Detect which cell encompasses the target text, then output its [X, Y] center coordinate. 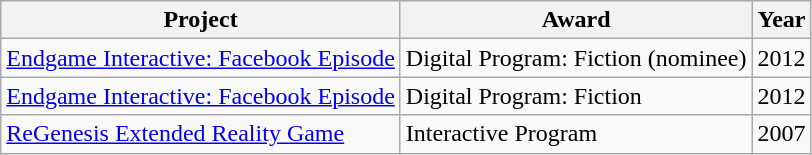
Project [201, 20]
Interactive Program [576, 134]
Digital Program: Fiction [576, 96]
ReGenesis Extended Reality Game [201, 134]
Award [576, 20]
2007 [782, 134]
Year [782, 20]
Digital Program: Fiction (nominee) [576, 58]
